Extract the (X, Y) coordinate from the center of the cell holding the provided text.  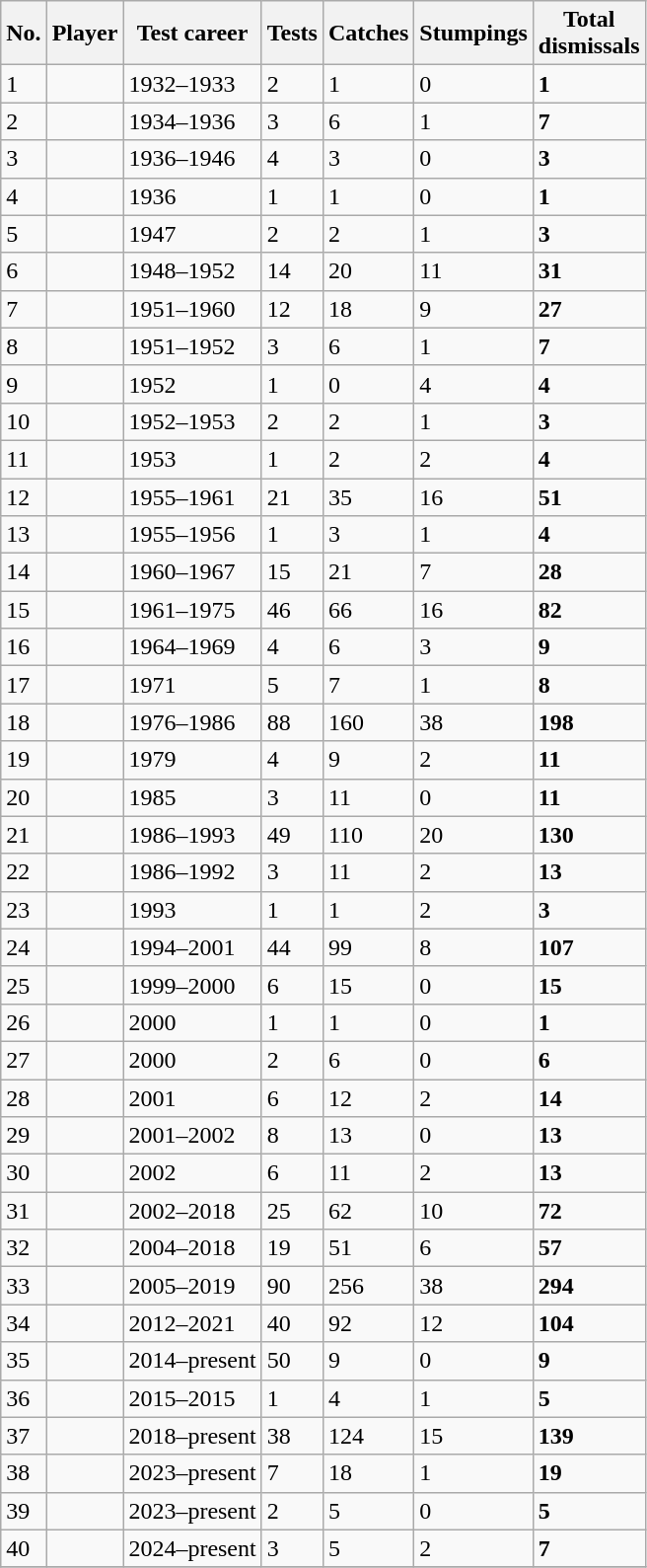
2014–present (192, 1361)
1932–1933 (192, 84)
1952–1953 (192, 421)
1971 (192, 685)
1947 (192, 234)
1936–1946 (192, 159)
1993 (192, 910)
1999–2000 (192, 985)
82 (589, 610)
72 (589, 1211)
Tests (292, 34)
17 (24, 685)
32 (24, 1248)
1955–1961 (192, 496)
130 (589, 835)
1948–1952 (192, 271)
2012–2021 (192, 1323)
2002 (192, 1173)
1934–1936 (192, 121)
256 (368, 1286)
2005–2019 (192, 1286)
198 (589, 722)
2004–2018 (192, 1248)
36 (24, 1398)
99 (368, 947)
22 (24, 872)
1979 (192, 760)
1994–2001 (192, 947)
1961–1975 (192, 610)
34 (24, 1323)
2015–2015 (192, 1398)
30 (24, 1173)
39 (24, 1511)
29 (24, 1136)
No. (24, 34)
2002–2018 (192, 1211)
107 (589, 947)
33 (24, 1286)
Totaldismissals (589, 34)
57 (589, 1248)
49 (292, 835)
Test career (192, 34)
1951–1960 (192, 309)
2001–2002 (192, 1136)
1985 (192, 797)
1952 (192, 384)
160 (368, 722)
62 (368, 1211)
110 (368, 835)
1960–1967 (192, 572)
88 (292, 722)
2024–present (192, 1548)
92 (368, 1323)
50 (292, 1361)
1986–1993 (192, 835)
1976–1986 (192, 722)
139 (589, 1436)
2001 (192, 1098)
23 (24, 910)
1986–1992 (192, 872)
90 (292, 1286)
26 (24, 1022)
44 (292, 947)
Player (85, 34)
37 (24, 1436)
124 (368, 1436)
1951–1952 (192, 346)
2018–present (192, 1436)
Catches (368, 34)
1964–1969 (192, 647)
1953 (192, 459)
66 (368, 610)
294 (589, 1286)
1936 (192, 196)
1955–1956 (192, 535)
46 (292, 610)
Stumpings (473, 34)
24 (24, 947)
104 (589, 1323)
